Pinpoint the cell where the given text exists, returning its (x, y) midpoint coordinate. 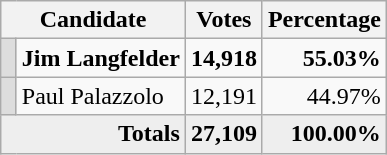
Votes (224, 20)
100.00% (324, 134)
Paul Palazzolo (100, 96)
44.97% (324, 96)
Totals (94, 134)
27,109 (224, 134)
Percentage (324, 20)
55.03% (324, 58)
Candidate (94, 20)
14,918 (224, 58)
12,191 (224, 96)
Jim Langfelder (100, 58)
